Capture the cell that displays the provided text and extract its [X, Y] central coordinate. 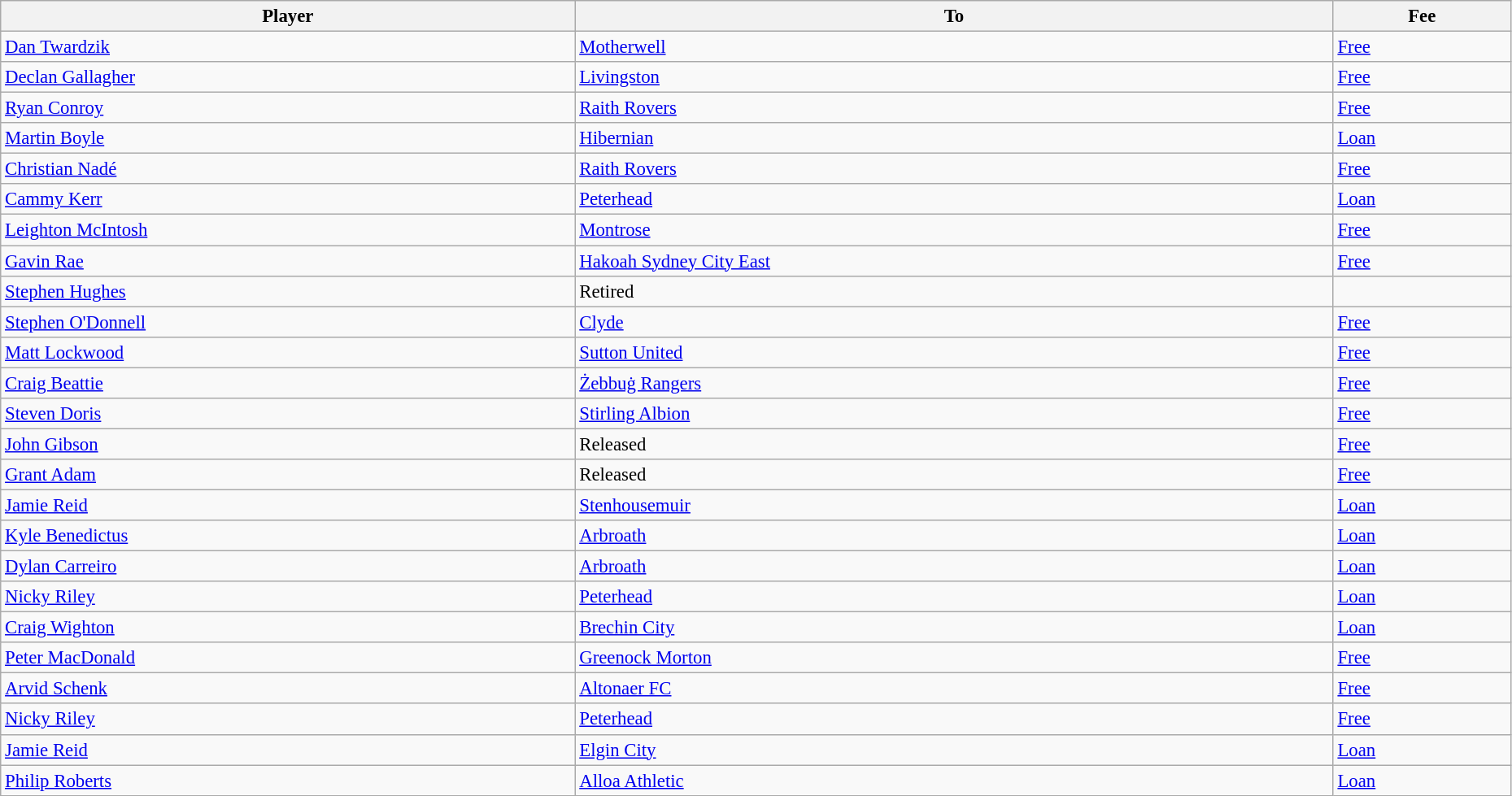
Hakoah Sydney City East [954, 261]
Greenock Morton [954, 658]
Declan Gallagher [288, 77]
Stenhousemuir [954, 505]
Steven Doris [288, 414]
John Gibson [288, 444]
Stephen O'Donnell [288, 322]
Elgin City [954, 750]
Stephen Hughes [288, 291]
Livingston [954, 77]
Matt Lockwood [288, 352]
Arvid Schenk [288, 689]
Sutton United [954, 352]
Martin Boyle [288, 138]
Christian Nadé [288, 169]
Craig Beattie [288, 383]
Hibernian [954, 138]
Altonaer FC [954, 689]
Leighton McIntosh [288, 230]
Dan Twardzik [288, 47]
Montrose [954, 230]
Grant Adam [288, 475]
Cammy Kerr [288, 199]
Stirling Albion [954, 414]
Alloa Athletic [954, 781]
Brechin City [954, 628]
Clyde [954, 322]
To [954, 16]
Retired [954, 291]
Philip Roberts [288, 781]
Kyle Benedictus [288, 536]
Player [288, 16]
Fee [1422, 16]
Ryan Conroy [288, 108]
Motherwell [954, 47]
Craig Wighton [288, 628]
Dylan Carreiro [288, 567]
Żebbuġ Rangers [954, 383]
Gavin Rae [288, 261]
Peter MacDonald [288, 658]
